Output the [X, Y] coordinate of the center of the cell containing the given text.  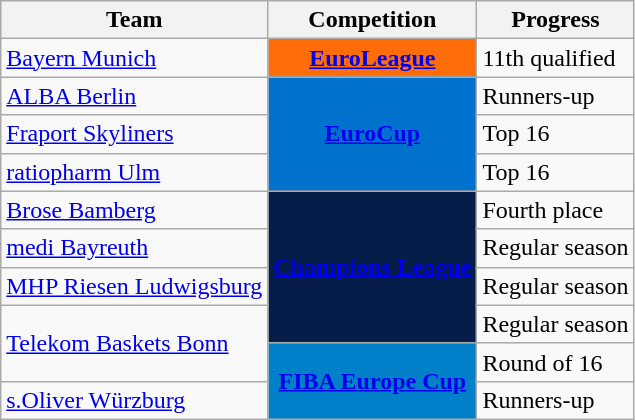
Round of 16 [556, 362]
Brose Bamberg [134, 210]
s.Oliver Würzburg [134, 400]
ratiopharm Ulm [134, 172]
Fraport Skyliners [134, 134]
FIBA Europe Cup [372, 381]
Champions League [372, 267]
Competition [372, 20]
Progress [556, 20]
Telekom Baskets Bonn [134, 343]
Bayern Munich [134, 58]
Team [134, 20]
MHP Riesen Ludwigsburg [134, 286]
ALBA Berlin [134, 96]
Fourth place [556, 210]
EuroLeague [372, 58]
medi Bayreuth [134, 248]
EuroCup [372, 134]
11th qualified [556, 58]
